Find where the given text appears and provide that cell's center as (X, Y) coordinate. 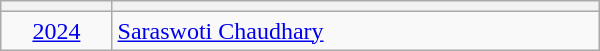
Saraswoti Chaudhary (356, 31)
2024 (56, 31)
